Return the (x, y) coordinate for the center point of the cell that contains the specified text.  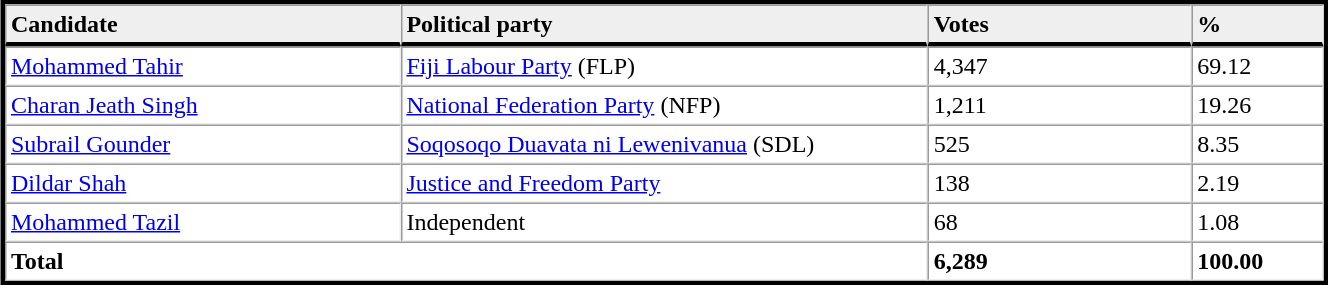
Soqosoqo Duavata ni Lewenivanua (SDL) (664, 144)
Fiji Labour Party (FLP) (664, 66)
69.12 (1257, 66)
Justice and Freedom Party (664, 184)
19.26 (1257, 106)
Charan Jeath Singh (202, 106)
Mohammed Tazil (202, 222)
1.08 (1257, 222)
6,289 (1060, 262)
Total (466, 262)
2.19 (1257, 184)
Independent (664, 222)
4,347 (1060, 66)
Mohammed Tahir (202, 66)
% (1257, 25)
Candidate (202, 25)
138 (1060, 184)
8.35 (1257, 144)
National Federation Party (NFP) (664, 106)
1,211 (1060, 106)
Political party (664, 25)
525 (1060, 144)
Dildar Shah (202, 184)
100.00 (1257, 262)
68 (1060, 222)
Votes (1060, 25)
Subrail Gounder (202, 144)
